For the text-containing cell, return its midpoint in [x, y] coordinate format. 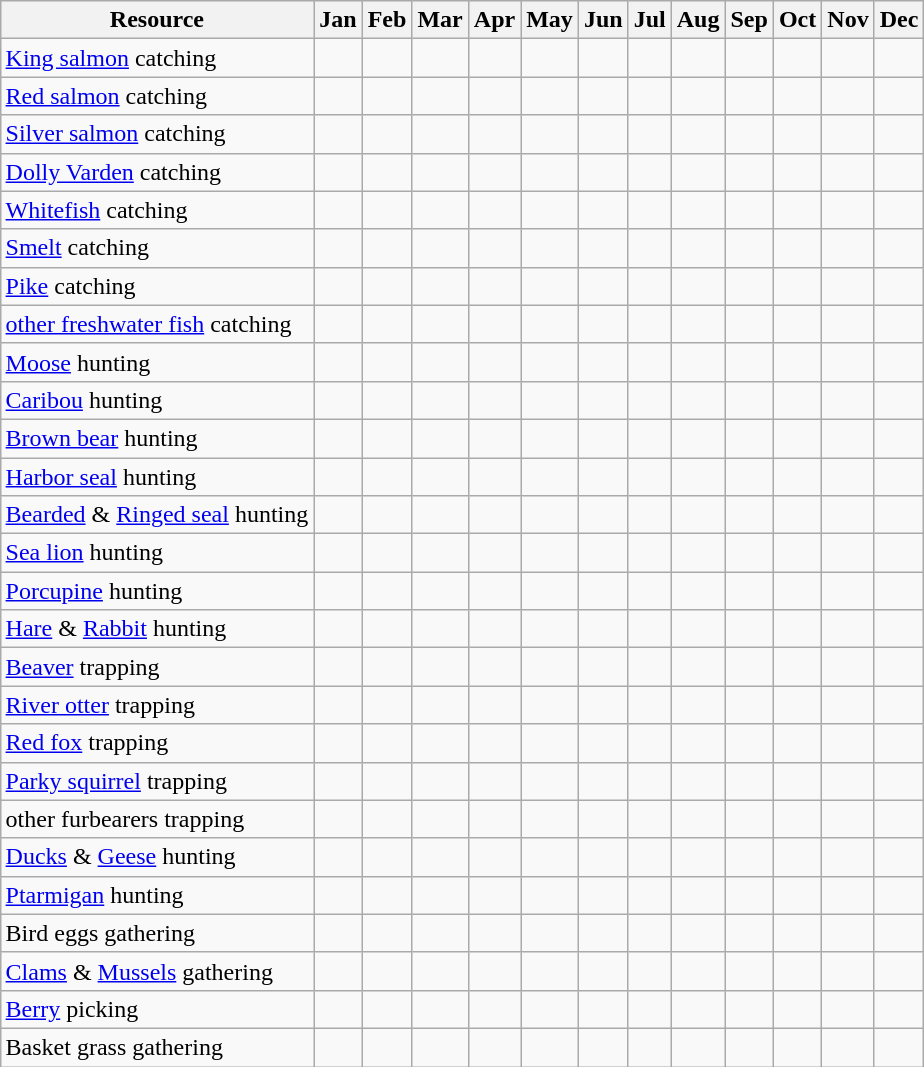
May [550, 20]
Red salmon catching [157, 96]
Mar [440, 20]
Whitefish catching [157, 210]
Sep [749, 20]
Dec [899, 20]
Red fox trapping [157, 743]
Hare & Rabbit hunting [157, 629]
Basket grass gathering [157, 1047]
Brown bear hunting [157, 438]
Clams & Mussels gathering [157, 971]
Caribou hunting [157, 400]
other freshwater fish catching [157, 324]
Oct [797, 20]
Pike catching [157, 286]
Harbor seal hunting [157, 477]
Beaver trapping [157, 667]
Feb [387, 20]
Resource [157, 20]
Jan [338, 20]
Bird eggs gathering [157, 933]
Ducks & Geese hunting [157, 857]
River otter trapping [157, 705]
Silver salmon catching [157, 134]
King salmon catching [157, 58]
Smelt catching [157, 248]
Aug [698, 20]
Apr [494, 20]
Bearded & Ringed seal hunting [157, 515]
other furbearers trapping [157, 819]
Dolly Varden catching [157, 172]
Parky squirrel trapping [157, 781]
Jun [603, 20]
Nov [848, 20]
Sea lion hunting [157, 553]
Jul [650, 20]
Moose hunting [157, 362]
Porcupine hunting [157, 591]
Ptarmigan hunting [157, 895]
Berry picking [157, 1009]
